From the cell containing the given text, extract its center point as (X, Y) coordinate. 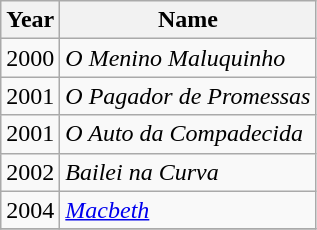
Bailei na Curva (188, 172)
2000 (30, 58)
Name (188, 20)
2002 (30, 172)
2004 (30, 210)
Macbeth (188, 210)
O Menino Maluquinho (188, 58)
O Auto da Compadecida (188, 134)
O Pagador de Promessas (188, 96)
Year (30, 20)
